Scan for the cell matching the given text and deliver its (x, y) coordinate at center. 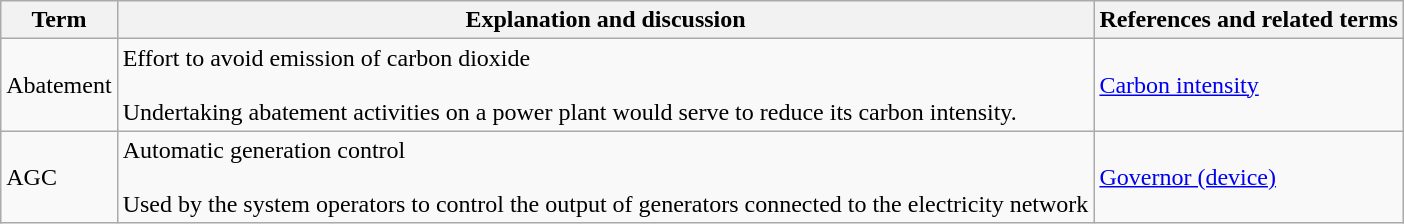
Automatic generation controlUsed by the system operators to control the output of generators connected to the electricity network (606, 177)
Term (59, 20)
AGC (59, 177)
References and related terms (1248, 20)
Governor (device) (1248, 177)
Carbon intensity (1248, 85)
Explanation and discussion (606, 20)
Effort to avoid emission of carbon dioxideUndertaking abatement activities on a power plant would serve to reduce its carbon intensity. (606, 85)
Abatement (59, 85)
